Find where the given text appears and provide that cell's center as [X, Y] coordinate. 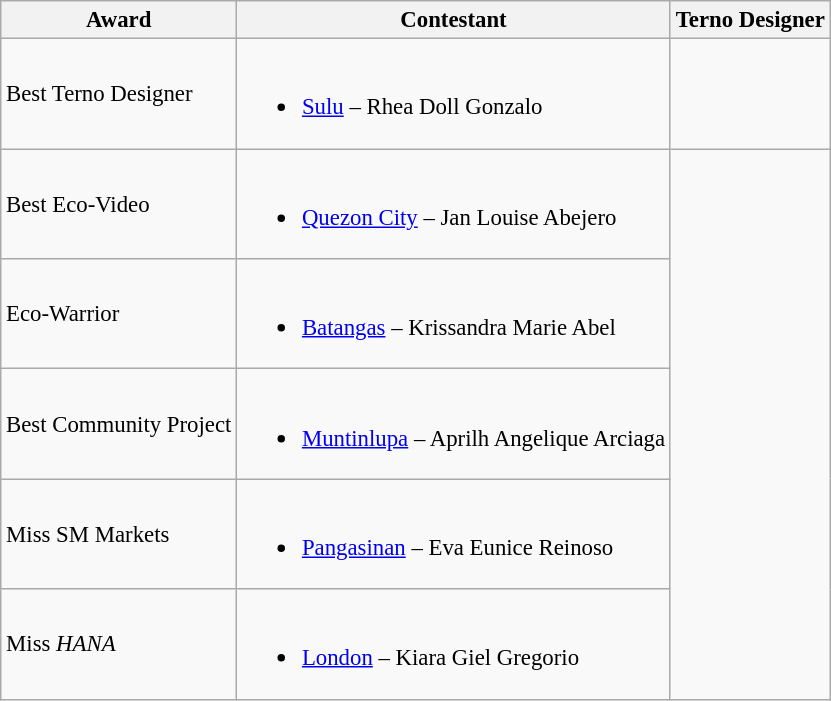
Miss SM Markets [119, 534]
Sulu – Rhea Doll Gonzalo [454, 94]
Best Eco-Video [119, 204]
Best Community Project [119, 424]
Pangasinan – Eva Eunice Reinoso [454, 534]
London – Kiara Giel Gregorio [454, 644]
Muntinlupa – Aprilh Angelique Arciaga [454, 424]
Miss HANA [119, 644]
Best Terno Designer [119, 94]
Eco-Warrior [119, 314]
Batangas – Krissandra Marie Abel [454, 314]
Quezon City – Jan Louise Abejero [454, 204]
Award [119, 20]
Terno Designer [750, 20]
Contestant [454, 20]
